Provide the [X, Y] coordinate of the cell's center where the given text is located.  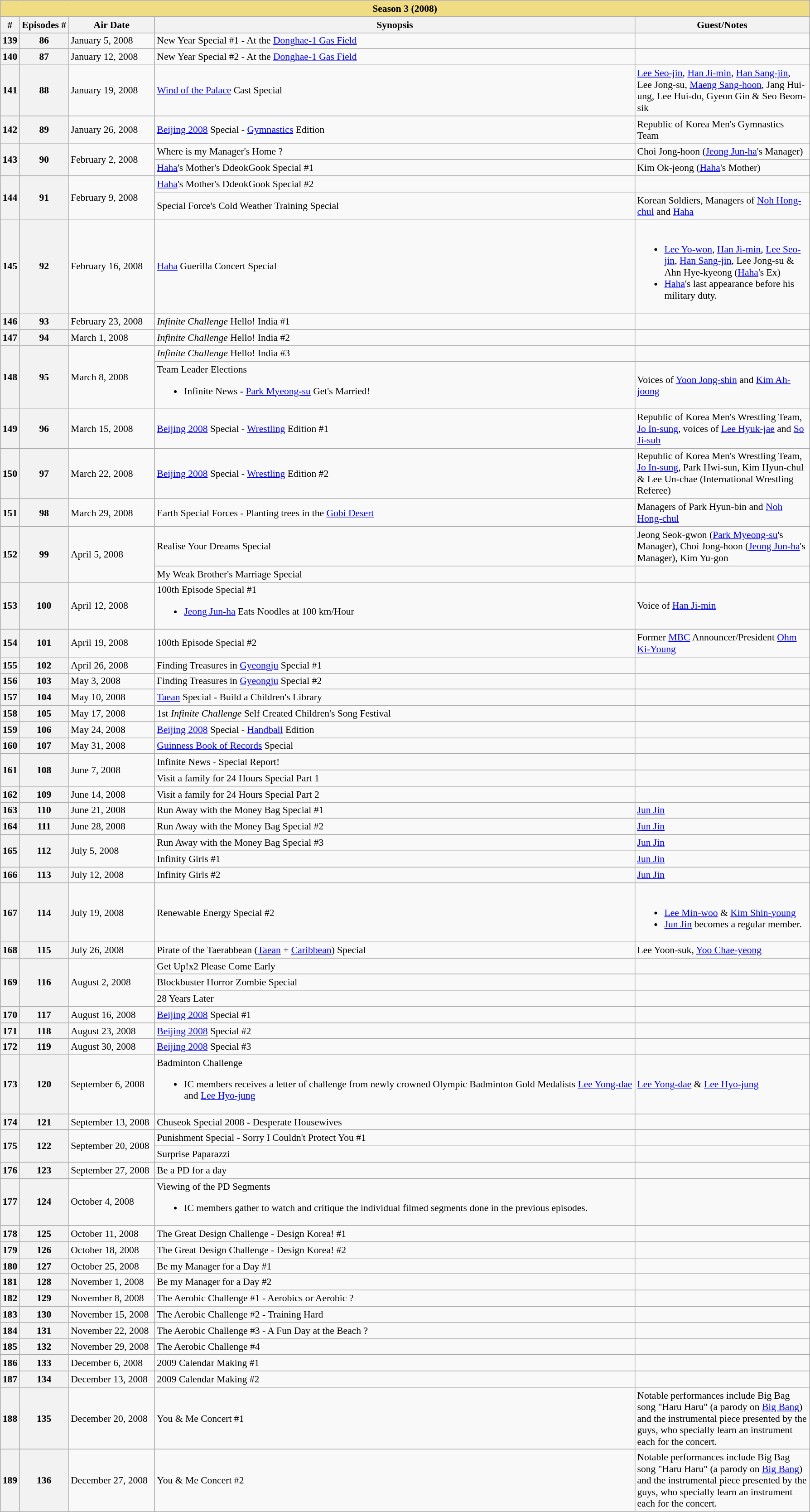
151 [10, 513]
Kim Ok-jeong (Haha's Mother) [722, 168]
Renewable Energy Special #2 [395, 913]
Visit a family for 24 Hours Special Part 2 [395, 795]
127 [44, 1266]
September 27, 2008 [111, 1170]
June 28, 2008 [111, 827]
June 7, 2008 [111, 771]
December 20, 2008 [111, 1419]
October 25, 2008 [111, 1266]
August 16, 2008 [111, 1015]
January 19, 2008 [111, 91]
95 [44, 377]
186 [10, 1363]
Lee Seo-jin, Han Ji-min, Han Sang-jin, Lee Jong-su, Maeng Sang-hoon, Jang Hui-ung, Lee Hui-do, Gyeon Gin & Seo Beom-sik [722, 91]
150 [10, 474]
178 [10, 1234]
152 [10, 554]
December 27, 2008 [111, 1481]
Be a PD for a day [395, 1170]
May 24, 2008 [111, 730]
Realise Your Dreams Special [395, 547]
You & Me Concert #1 [395, 1419]
Visit a family for 24 Hours Special Part 1 [395, 778]
Viewing of the PD SegmentsIC members gather to watch and critique the individual filmed segments done in the previous episodes. [395, 1202]
Get Up!x2 Please Come Early [395, 966]
Blockbuster Horror Zombie Special [395, 983]
163 [10, 811]
July 19, 2008 [111, 913]
Episodes # [44, 25]
Beijing 2008 Special - Wrestling Edition #1 [395, 429]
125 [44, 1234]
February 16, 2008 [111, 267]
90 [44, 160]
130 [44, 1315]
1st Infinite Challenge Self Created Children's Song Festival [395, 714]
Infinite Challenge Hello! India #3 [395, 354]
107 [44, 746]
Former MBC Announcer/President Ohm Ki-Young [722, 644]
January 12, 2008 [111, 57]
180 [10, 1266]
Guest/Notes [722, 25]
Beijing 2008 Special - Handball Edition [395, 730]
182 [10, 1299]
Team Leader ElectionsInfinite News - Park Myeong-su Get's Married! [395, 385]
Beijing 2008 Special #1 [395, 1015]
November 22, 2008 [111, 1331]
189 [10, 1481]
January 5, 2008 [111, 41]
131 [44, 1331]
106 [44, 730]
# [10, 25]
The Great Design Challenge - Design Korea! #2 [395, 1250]
Voices of Yoon Jong-shin and Kim Ah-joong [722, 385]
Taean Special - Build a Children's Library [395, 698]
Season 3 (2008) [405, 9]
Republic of Korea Men's Wrestling Team, Jo In-sung, Park Hwi-sun, Kim Hyun-chul & Lee Un-chae (International Wrestling Referee) [722, 474]
161 [10, 771]
121 [44, 1122]
185 [10, 1347]
Run Away with the Money Bag Special #2 [395, 827]
153 [10, 606]
115 [44, 950]
Lee Yong-dae & Lee Hyo-jung [722, 1085]
134 [44, 1379]
February 9, 2008 [111, 198]
87 [44, 57]
110 [44, 811]
Infinite Challenge Hello! India #2 [395, 338]
Beijing 2008 Special #3 [395, 1047]
164 [10, 827]
135 [44, 1419]
28 Years Later [395, 998]
183 [10, 1315]
158 [10, 714]
Lee Min-woo & Kim Shin-youngJun Jin becomes a regular member. [722, 913]
March 22, 2008 [111, 474]
176 [10, 1170]
September 20, 2008 [111, 1146]
Surprise Paparazzi [395, 1154]
October 4, 2008 [111, 1202]
Special Force's Cold Weather Training Special [395, 206]
March 15, 2008 [111, 429]
91 [44, 198]
142 [10, 130]
187 [10, 1379]
100 [44, 606]
August 2, 2008 [111, 983]
Korean Soldiers, Managers of Noh Hong-chul and Haha [722, 206]
Air Date [111, 25]
155 [10, 665]
Voice of Han Ji-min [722, 606]
June 14, 2008 [111, 795]
100th Episode Special #2 [395, 644]
Earth Special Forces - Planting trees in the Gobi Desert [395, 513]
Run Away with the Money Bag Special #1 [395, 811]
February 2, 2008 [111, 160]
Managers of Park Hyun-bin and Noh Hong-chul [722, 513]
October 11, 2008 [111, 1234]
154 [10, 644]
159 [10, 730]
Infinite Challenge Hello! India #1 [395, 321]
101 [44, 644]
July 5, 2008 [111, 851]
May 17, 2008 [111, 714]
April 26, 2008 [111, 665]
102 [44, 665]
118 [44, 1031]
167 [10, 913]
128 [44, 1282]
139 [10, 41]
96 [44, 429]
The Great Design Challenge - Design Korea! #1 [395, 1234]
100th Episode Special #1Jeong Jun-ha Eats Noodles at 100 km/Hour [395, 606]
November 8, 2008 [111, 1299]
April 5, 2008 [111, 554]
170 [10, 1015]
123 [44, 1170]
92 [44, 267]
124 [44, 1202]
November 29, 2008 [111, 1347]
162 [10, 795]
Haha's Mother's DdeokGook Special #1 [395, 168]
The Aerobic Challenge #4 [395, 1347]
July 12, 2008 [111, 875]
Choi Jong-hoon (Jeong Jun-ha's Manager) [722, 152]
117 [44, 1015]
88 [44, 91]
105 [44, 714]
145 [10, 267]
140 [10, 57]
157 [10, 698]
Finding Treasures in Gyeongju Special #1 [395, 665]
Beijing 2008 Special - Wrestling Edition #2 [395, 474]
You & Me Concert #2 [395, 1481]
Infinity Girls #1 [395, 859]
133 [44, 1363]
172 [10, 1047]
December 6, 2008 [111, 1363]
126 [44, 1250]
181 [10, 1282]
Guinness Book of Records Special [395, 746]
Badminton ChallengeIC members receives a letter of challenge from newly crowned Olympic Badminton Gold Medalists Lee Yong-dae and Lee Hyo-jung [395, 1085]
2009 Calendar Making #2 [395, 1379]
111 [44, 827]
141 [10, 91]
109 [44, 795]
The Aerobic Challenge #1 - Aerobics or Aerobic ? [395, 1299]
188 [10, 1419]
168 [10, 950]
98 [44, 513]
June 21, 2008 [111, 811]
Beijing 2008 Special #2 [395, 1031]
Be my Manager for a Day #2 [395, 1282]
August 30, 2008 [111, 1047]
New Year Special #2 - At the Donghae-1 Gas Field [395, 57]
May 31, 2008 [111, 746]
Run Away with the Money Bag Special #3 [395, 843]
129 [44, 1299]
99 [44, 554]
113 [44, 875]
175 [10, 1146]
2009 Calendar Making #1 [395, 1363]
Chuseok Special 2008 - Desperate Housewives [395, 1122]
144 [10, 198]
March 1, 2008 [111, 338]
Punishment Special - Sorry I Couldn't Protect You #1 [395, 1138]
Haha's Mother's DdeokGook Special #2 [395, 184]
Finding Treasures in Gyeongju Special #2 [395, 682]
July 26, 2008 [111, 950]
93 [44, 321]
108 [44, 771]
Lee Yo-won, Han Ji-min, Lee Seo-jin, Han Sang-jin, Lee Jong-su & Ahn Hye-kyeong (Haha's Ex)Haha's last appearance before his military duty. [722, 267]
143 [10, 160]
September 13, 2008 [111, 1122]
119 [44, 1047]
The Aerobic Challenge #2 - Training Hard [395, 1315]
Where is my Manager's Home ? [395, 152]
Republic of Korea Men's Gymnastics Team [722, 130]
Pirate of the Taerabbean (Taean + Caribbean) Special [395, 950]
Wind of the Palace Cast Special [395, 91]
Synopsis [395, 25]
Beijing 2008 Special - Gymnastics Edition [395, 130]
156 [10, 682]
120 [44, 1085]
Jeong Seok-gwon (Park Myeong-su's Manager), Choi Jong-hoon (Jeong Jun-ha's Manager), Kim Yu-gon [722, 547]
April 19, 2008 [111, 644]
148 [10, 377]
160 [10, 746]
November 1, 2008 [111, 1282]
169 [10, 983]
89 [44, 130]
97 [44, 474]
86 [44, 41]
116 [44, 983]
146 [10, 321]
103 [44, 682]
179 [10, 1250]
February 23, 2008 [111, 321]
94 [44, 338]
Infinity Girls #2 [395, 875]
165 [10, 851]
Infinite News - Special Report! [395, 762]
April 12, 2008 [111, 606]
122 [44, 1146]
136 [44, 1481]
147 [10, 338]
Republic of Korea Men's Wrestling Team, Jo In-sung, voices of Lee Hyuk-jae and So Ji-sub [722, 429]
Lee Yoon-suk, Yoo Chae-yeong [722, 950]
January 26, 2008 [111, 130]
New Year Special #1 - At the Donghae-1 Gas Field [395, 41]
Haha Guerilla Concert Special [395, 267]
177 [10, 1202]
104 [44, 698]
171 [10, 1031]
December 13, 2008 [111, 1379]
March 29, 2008 [111, 513]
112 [44, 851]
May 3, 2008 [111, 682]
March 8, 2008 [111, 377]
My Weak Brother's Marriage Special [395, 574]
October 18, 2008 [111, 1250]
The Aerobic Challenge #3 - A Fun Day at the Beach ? [395, 1331]
November 15, 2008 [111, 1315]
149 [10, 429]
184 [10, 1331]
132 [44, 1347]
May 10, 2008 [111, 698]
166 [10, 875]
174 [10, 1122]
August 23, 2008 [111, 1031]
114 [44, 913]
173 [10, 1085]
Be my Manager for a Day #1 [395, 1266]
September 6, 2008 [111, 1085]
